Search for the cell housing the specified text and yield its (X, Y) center coordinate. 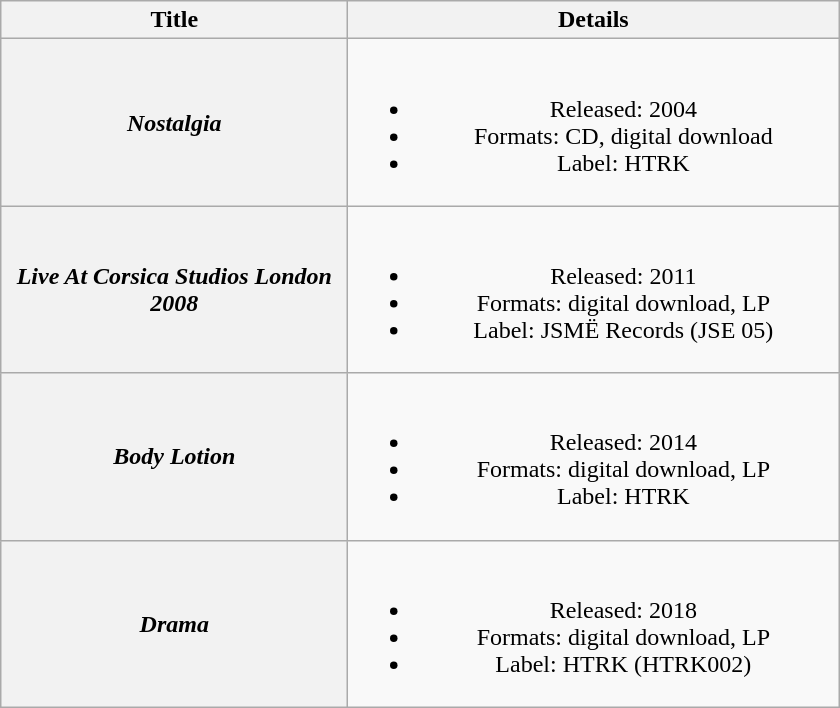
Released: 2004Formats: CD, digital downloadLabel: HTRK (594, 122)
Body Lotion (174, 456)
Released: 2014Formats: digital download, LPLabel: HTRK (594, 456)
Released: 2018Formats: digital download, LPLabel: HTRK (HTRK002) (594, 624)
Nostalgia (174, 122)
Details (594, 20)
Live At Corsica Studios London 2008 (174, 290)
Title (174, 20)
Released: 2011Formats: digital download, LPLabel: JSMЁ Records (JSE 05) (594, 290)
Drama (174, 624)
